For the text-containing cell, return its midpoint in (X, Y) coordinate format. 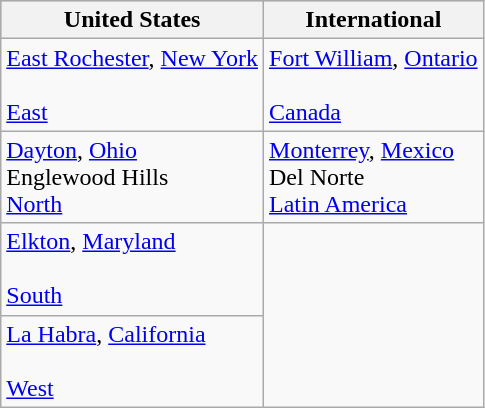
International (374, 20)
Dayton, OhioEnglewood HillsNorth (132, 177)
Elkton, MarylandSouth (132, 269)
Fort William, OntarioCanada (374, 85)
Monterrey, MexicoDel NorteLatin America (374, 177)
East Rochester, New YorkEast (132, 85)
United States (132, 20)
La Habra, CaliforniaWest (132, 361)
